Extract the [X, Y] coordinate from the center of the cell holding the provided text.  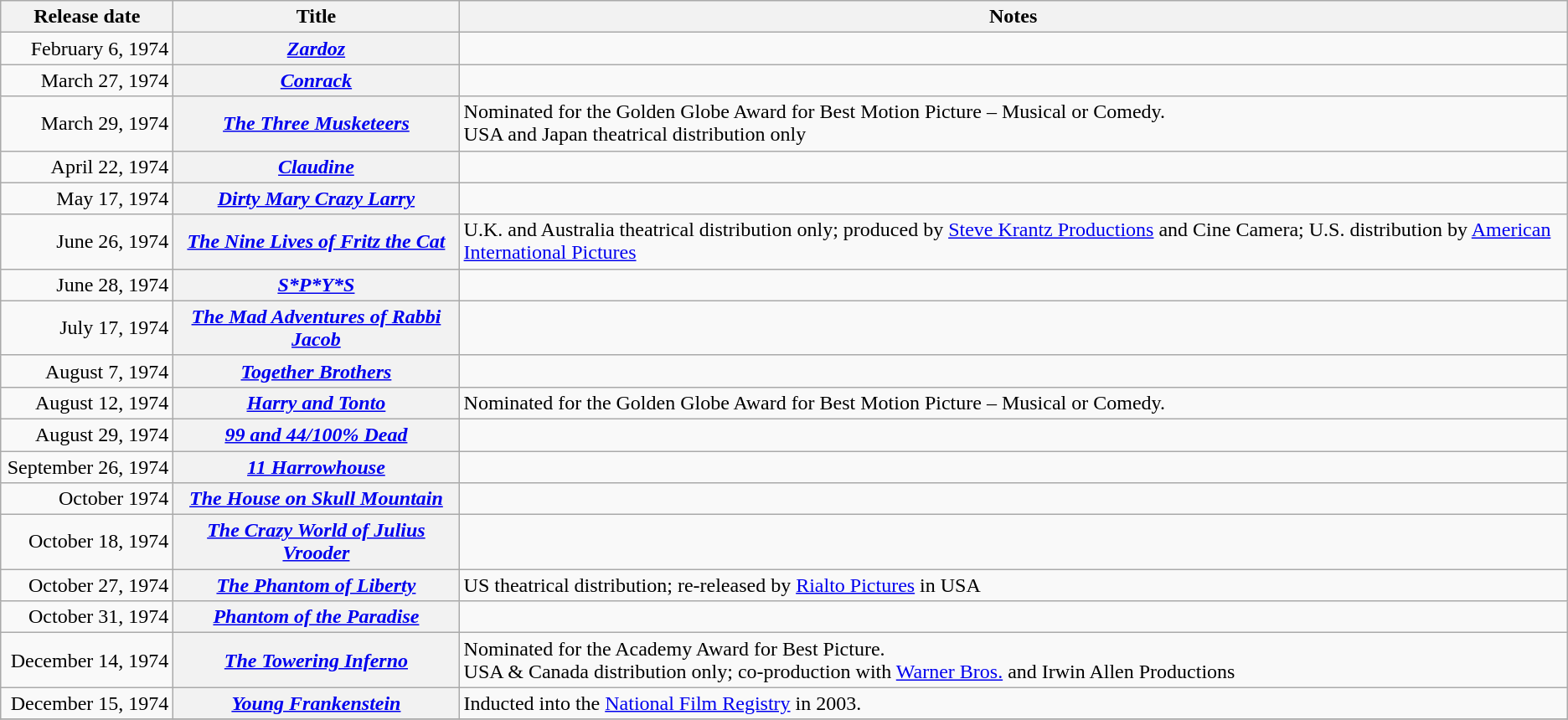
Nominated for the Golden Globe Award for Best Motion Picture – Musical or Comedy. [1014, 403]
June 26, 1974 [87, 241]
Nominated for the Academy Award for Best Picture.USA & Canada distribution only; co-production with Warner Bros. and Irwin Allen Productions [1014, 660]
Inducted into the National Film Registry in 2003. [1014, 703]
The Towering Inferno [317, 660]
Harry and Tonto [317, 403]
The Mad Adventures of Rabbi Jacob [317, 328]
Title [317, 17]
March 27, 1974 [87, 80]
August 7, 1974 [87, 371]
Conrack [317, 80]
Together Brothers [317, 371]
The Phantom of Liberty [317, 585]
August 12, 1974 [87, 403]
April 22, 1974 [87, 167]
Zardoz [317, 49]
Phantom of the Paradise [317, 617]
July 17, 1974 [87, 328]
September 26, 1974 [87, 466]
Dirty Mary Crazy Larry [317, 198]
US theatrical distribution; re-released by Rialto Pictures in USA [1014, 585]
June 28, 1974 [87, 285]
The Nine Lives of Fritz the Cat [317, 241]
December 15, 1974 [87, 703]
99 and 44/100% Dead [317, 435]
The Crazy World of Julius Vrooder [317, 543]
11 Harrowhouse [317, 466]
The House on Skull Mountain [317, 499]
October 31, 1974 [87, 617]
S*P*Y*S [317, 285]
October 1974 [87, 499]
February 6, 1974 [87, 49]
Notes [1014, 17]
May 17, 1974 [87, 198]
August 29, 1974 [87, 435]
October 27, 1974 [87, 585]
The Three Musketeers [317, 124]
March 29, 1974 [87, 124]
October 18, 1974 [87, 543]
Young Frankenstein [317, 703]
Claudine [317, 167]
December 14, 1974 [87, 660]
Nominated for the Golden Globe Award for Best Motion Picture – Musical or Comedy.USA and Japan theatrical distribution only [1014, 124]
Release date [87, 17]
